Return (x, y) of the center of cell containing provided text 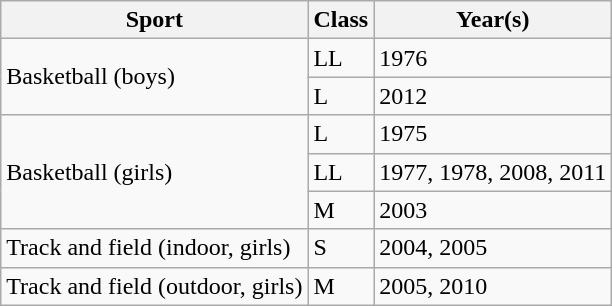
1975 (493, 134)
1976 (493, 58)
Track and field (indoor, girls) (154, 248)
S (341, 248)
Class (341, 20)
2005, 2010 (493, 286)
2003 (493, 210)
Year(s) (493, 20)
2012 (493, 96)
Sport (154, 20)
Basketball (boys) (154, 77)
Track and field (outdoor, girls) (154, 286)
1977, 1978, 2008, 2011 (493, 172)
Basketball (girls) (154, 172)
2004, 2005 (493, 248)
